From the cell containing the given text, extract its center point as (X, Y) coordinate. 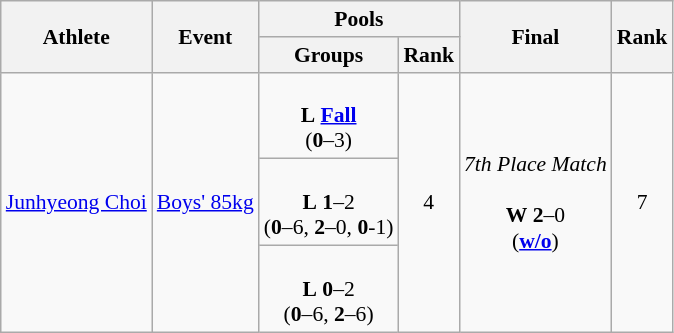
7th Place MatchW 2–0(w/o) (536, 202)
7 (642, 202)
L Fall(0–3) (329, 116)
Junhyeong Choi (76, 202)
Athlete (76, 36)
4 (428, 202)
Groups (329, 55)
Pools (359, 19)
Event (206, 36)
Final (536, 36)
L 0–2(0–6, 2–6) (329, 290)
Boys' 85kg (206, 202)
L 1–2(0–6, 2–0, 0-1) (329, 202)
